Return the [x, y] coordinate for the center point of the cell that contains the specified text.  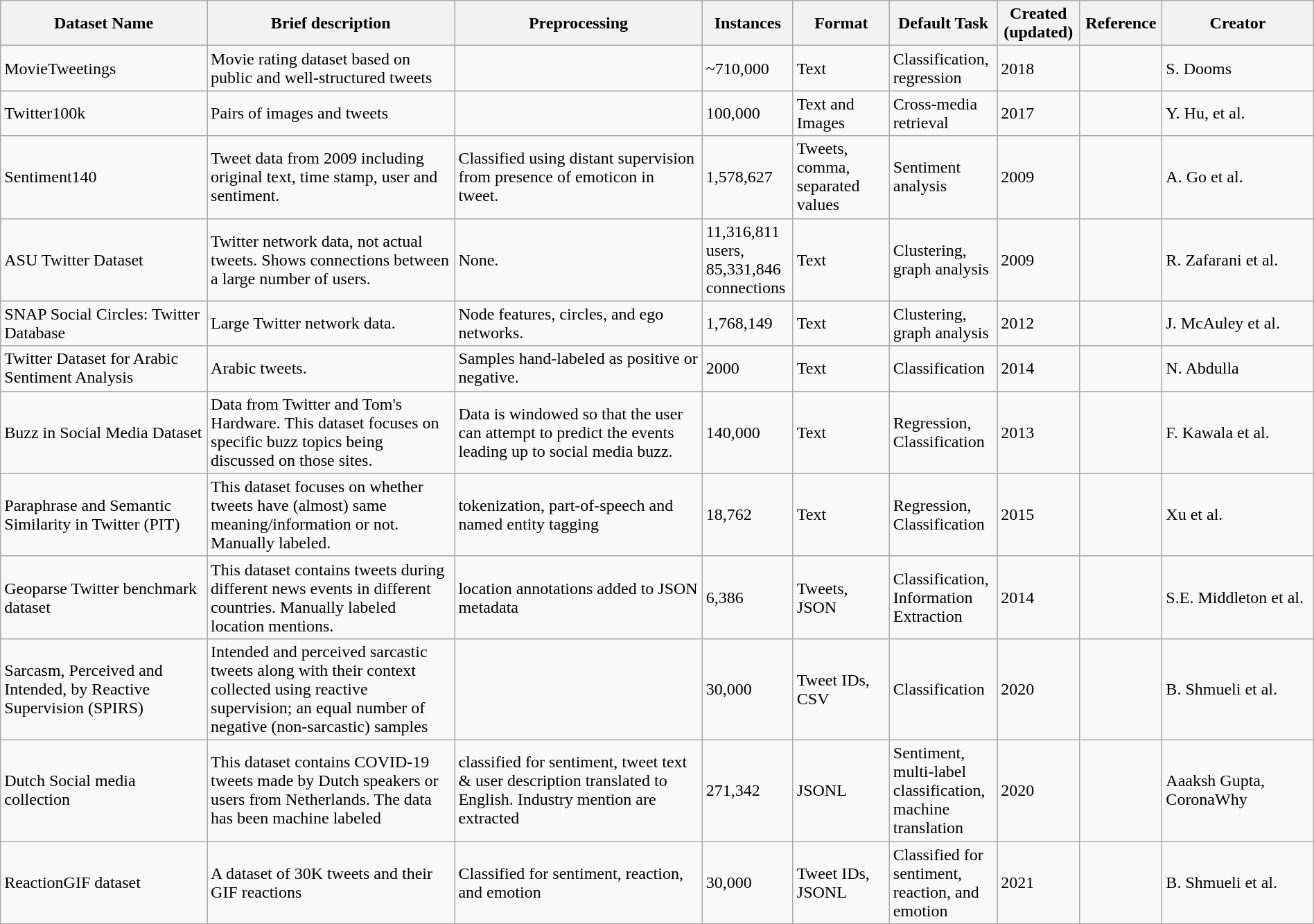
Text and Images [841, 114]
271,342 [747, 790]
Classification, Information Extraction [943, 598]
S. Dooms [1238, 68]
Sentiment analysis [943, 177]
A. Go et al. [1238, 177]
Aaaksh Gupta, CoronaWhy [1238, 790]
6,386 [747, 598]
Dutch Social media collection [104, 790]
S.E. Middleton et al. [1238, 598]
11,316,811 users, 85,331,846 connections [747, 259]
Preprocessing [578, 24]
Creator [1238, 24]
ReactionGIF dataset [104, 883]
Sentiment140 [104, 177]
18,762 [747, 514]
Xu et al. [1238, 514]
Created (updated) [1038, 24]
2017 [1038, 114]
Large Twitter network data. [331, 323]
Data from Twitter and Tom's Hardware. This dataset focuses on specific buzz topics being discussed on those sites. [331, 433]
Cross-media retrieval [943, 114]
ASU Twitter Dataset [104, 259]
JSONL [841, 790]
1,768,149 [747, 323]
A dataset of 30K tweets and their GIF reactions [331, 883]
Paraphrase and Semantic Similarity in Twitter (PIT) [104, 514]
1,578,627 [747, 177]
Node features, circles, and ego networks. [578, 323]
2000 [747, 369]
Instances [747, 24]
140,000 [747, 433]
MovieTweetings [104, 68]
~710,000 [747, 68]
Twitter Dataset for Arabic Sentiment Analysis [104, 369]
2021 [1038, 883]
Classification, regression [943, 68]
Arabic tweets. [331, 369]
Twitter network data, not actual tweets. Shows connections between a large number of users. [331, 259]
tokenization, part-of-speech and named entity tagging [578, 514]
Samples hand-labeled as positive or negative. [578, 369]
Tweets, comma, separated values [841, 177]
100,000 [747, 114]
F. Kawala et al. [1238, 433]
Y. Hu, et al. [1238, 114]
Classified using distant supervision from presence of emoticon in tweet. [578, 177]
SNAP Social Circles: Twitter Database [104, 323]
Data is windowed so that the user can attempt to predict the events leading up to social media buzz. [578, 433]
Dataset Name [104, 24]
Twitter100k [104, 114]
This dataset contains tweets during different news events in different countries. Manually labeled location mentions. [331, 598]
2018 [1038, 68]
2012 [1038, 323]
Tweet IDs, CSV [841, 689]
This dataset focuses on whether tweets have (almost) same meaning/information or not. Manually labeled. [331, 514]
classified for sentiment, tweet text & user description translated to English. Industry mention are extracted [578, 790]
Buzz in Social Media Dataset [104, 433]
Reference [1121, 24]
Tweet data from 2009 including original text, time stamp, user and sentiment. [331, 177]
Tweet IDs, JSONL [841, 883]
2013 [1038, 433]
Geoparse Twitter benchmark dataset [104, 598]
Tweets, JSON [841, 598]
R. Zafarani et al. [1238, 259]
Movie rating dataset based on public and well-structured tweets [331, 68]
Sentiment, multi-label classification, machine translation [943, 790]
Sarcasm, Perceived and Intended, by Reactive Supervision (SPIRS) [104, 689]
This dataset contains COVID-19 tweets made by Dutch speakers or users from Netherlands. The data has been machine labeled [331, 790]
J. McAuley et al. [1238, 323]
Format [841, 24]
location annotations added to JSON metadata [578, 598]
Brief description [331, 24]
Pairs of images and tweets [331, 114]
None. [578, 259]
Default Task [943, 24]
N. Abdulla [1238, 369]
2015 [1038, 514]
